Extract the (X, Y) coordinate from the center of the cell holding the provided text.  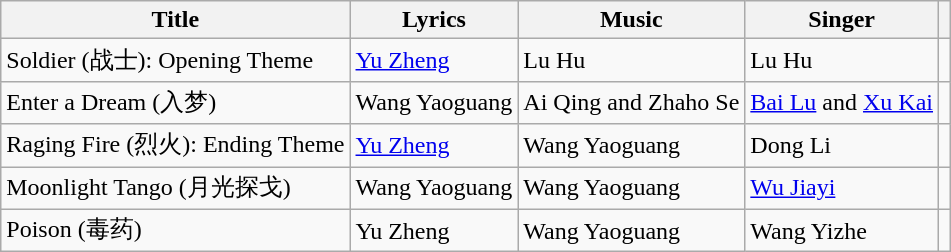
Soldier (战士): Opening Theme (176, 60)
Singer (842, 20)
Moonlight Tango (月光探戈) (176, 188)
Wu Jiayi (842, 188)
Enter a Dream (入梦) (176, 102)
Title (176, 20)
Wang Yizhe (842, 230)
Dong Li (842, 146)
Ai Qing and Zhaho Se (632, 102)
Raging Fire (烈火): Ending Theme (176, 146)
Music (632, 20)
Lyrics (434, 20)
Bai Lu and Xu Kai (842, 102)
Poison (毒药) (176, 230)
